Identify which cell holds the provided text, then report its (X, Y) central coordinate. 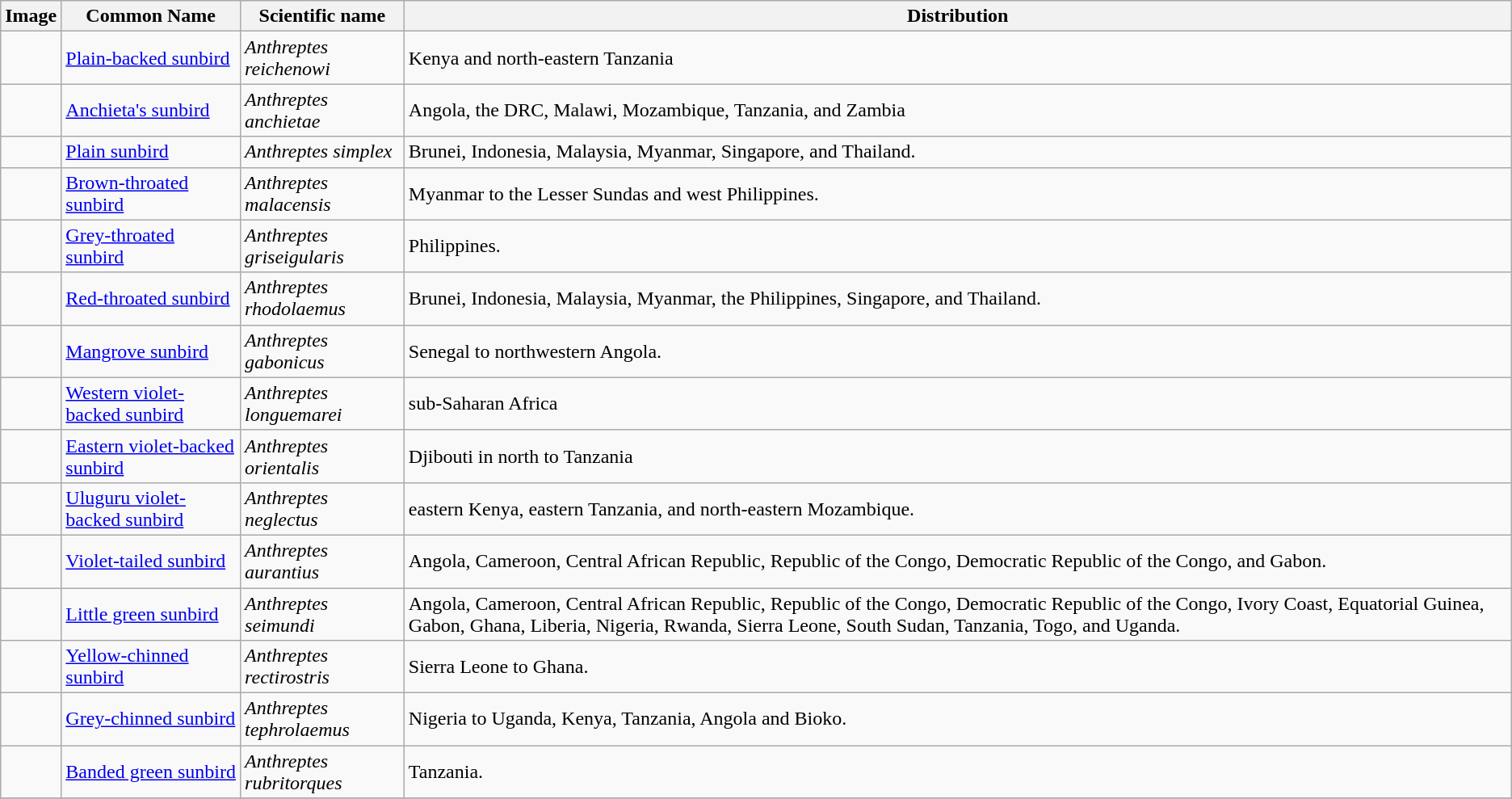
Western violet-backed sunbird (151, 404)
Grey-throated sunbird (151, 246)
eastern Kenya, eastern Tanzania, and north-eastern Mozambique. (958, 509)
Distribution (958, 16)
Anthreptes aurantius (323, 561)
Anthreptes rectirostris (323, 667)
Angola, the DRC, Malawi, Mozambique, Tanzania, and Zambia (958, 110)
Image (31, 16)
Djibouti in north to Tanzania (958, 456)
Angola, Cameroon, Central African Republic, Republic of the Congo, Democratic Republic of the Congo, and Gabon. (958, 561)
Anthreptes simplex (323, 152)
Brown-throated sunbird (151, 194)
Common Name (151, 16)
Little green sunbird (151, 614)
Anthreptes griseigularis (323, 246)
Senegal to northwestern Angola. (958, 351)
Anthreptes seimundi (323, 614)
Nigeria to Uganda, Kenya, Tanzania, Angola and Bioko. (958, 719)
sub-Saharan Africa (958, 404)
Anthreptes longuemarei (323, 404)
Brunei, Indonesia, Malaysia, Myanmar, the Philippines, Singapore, and Thailand. (958, 299)
Philippines. (958, 246)
Yellow-chinned sunbird (151, 667)
Violet-tailed sunbird (151, 561)
Tanzania. (958, 772)
Plain-backed sunbird (151, 58)
Red-throated sunbird (151, 299)
Brunei, Indonesia, Malaysia, Myanmar, Singapore, and Thailand. (958, 152)
Anthreptes tephrolaemus (323, 719)
Anthreptes gabonicus (323, 351)
Anthreptes reichenowi (323, 58)
Anthreptes rhodolaemus (323, 299)
Sierra Leone to Ghana. (958, 667)
Mangrove sunbird (151, 351)
Banded green sunbird (151, 772)
Eastern violet-backed sunbird (151, 456)
Plain sunbird (151, 152)
Uluguru violet-backed sunbird (151, 509)
Anthreptes rubritorques (323, 772)
Anthreptes neglectus (323, 509)
Scientific name (323, 16)
Anthreptes anchietae (323, 110)
Anchieta's sunbird (151, 110)
Myanmar to the Lesser Sundas and west Philippines. (958, 194)
Grey-chinned sunbird (151, 719)
Anthreptes orientalis (323, 456)
Anthreptes malacensis (323, 194)
Kenya and north-eastern Tanzania (958, 58)
